Capture the cell that displays the provided text and extract its (x, y) central coordinate. 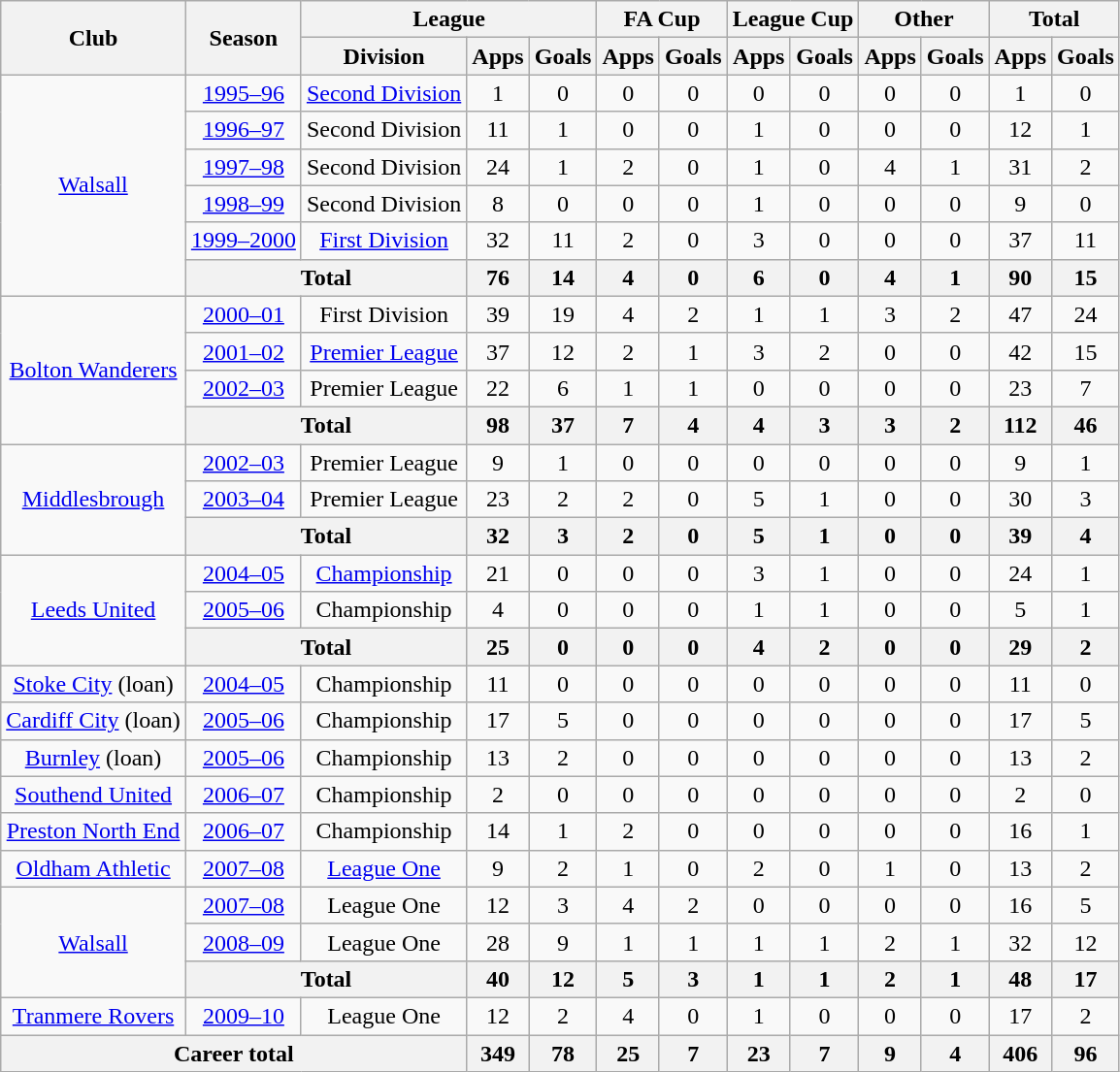
2003–04 (243, 500)
1995–96 (243, 93)
40 (498, 979)
League Cup (793, 19)
Burnley (loan) (93, 758)
2009–10 (243, 1016)
28 (498, 942)
Middlesbrough (93, 500)
21 (498, 573)
Tranmere Rovers (93, 1016)
Cardiff City (loan) (93, 721)
96 (1086, 1053)
76 (498, 277)
Season (243, 38)
48 (1020, 979)
98 (498, 425)
2000–01 (243, 314)
Division (383, 56)
Stoke City (loan) (93, 684)
47 (1020, 314)
78 (563, 1053)
Preston North End (93, 831)
31 (1020, 167)
2001–02 (243, 351)
406 (1020, 1053)
2008–09 (243, 942)
90 (1020, 277)
29 (1020, 647)
42 (1020, 351)
19 (563, 314)
1997–98 (243, 167)
1996–97 (243, 130)
Other (924, 19)
Leeds United (93, 610)
8 (498, 204)
30 (1020, 500)
Club (93, 38)
Career total (234, 1053)
46 (1086, 425)
Southend United (93, 795)
FA Cup (662, 19)
1998–99 (243, 204)
Bolton Wanderers (93, 370)
1999–2000 (243, 241)
112 (1020, 425)
League (448, 19)
22 (498, 388)
Oldham Athletic (93, 868)
349 (498, 1053)
